Return the [x, y] coordinate for the center point of the cell that contains the specified text.  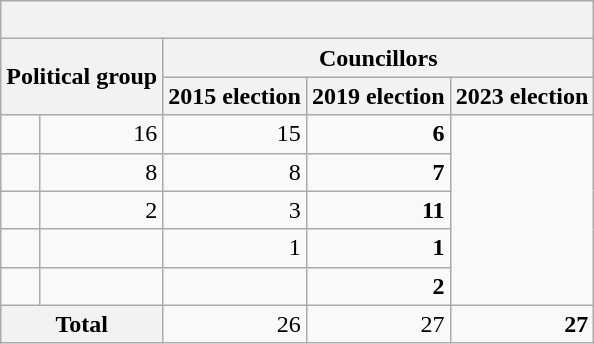
26 [235, 324]
3 [235, 210]
6 [378, 134]
15 [235, 134]
2015 election [235, 96]
11 [378, 210]
16 [102, 134]
2019 election [378, 96]
2023 election [522, 96]
Political group [82, 77]
Total [82, 324]
7 [378, 172]
Councillors [378, 58]
